Find where the given text appears and provide that cell's center as [x, y] coordinate. 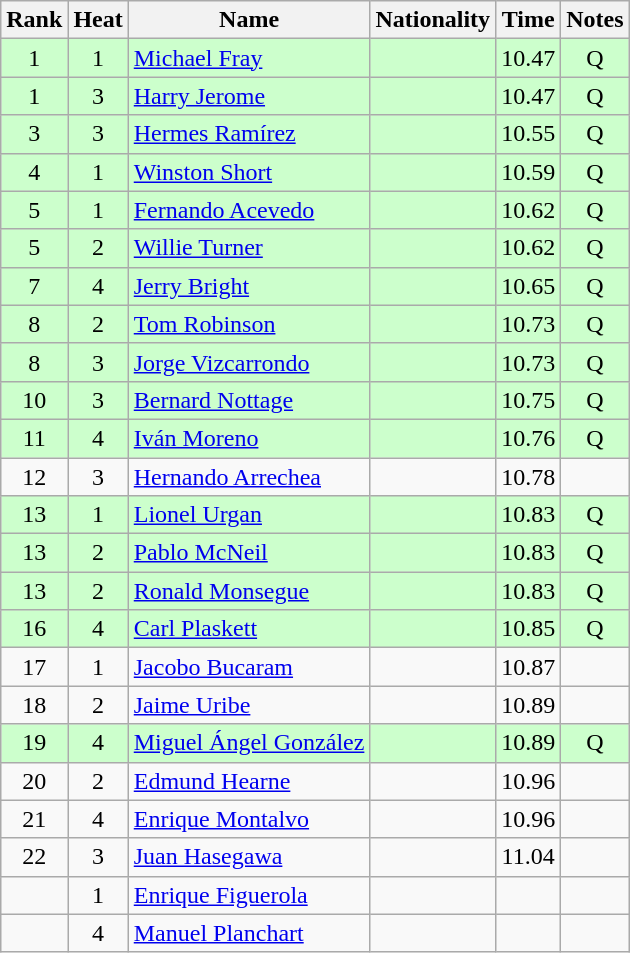
Notes [595, 20]
Jorge Vizcarrondo [249, 362]
19 [34, 743]
10.65 [528, 286]
Tom Robinson [249, 324]
Pablo McNeil [249, 553]
10.75 [528, 400]
Iván Moreno [249, 438]
22 [34, 857]
Winston Short [249, 172]
Bernard Nottage [249, 400]
17 [34, 667]
Edmund Hearne [249, 781]
10 [34, 400]
Nationality [433, 20]
Carl Plaskett [249, 629]
20 [34, 781]
10.55 [528, 134]
Jacobo Bucaram [249, 667]
Fernando Acevedo [249, 210]
10.85 [528, 629]
Lionel Urgan [249, 515]
Hermes Ramírez [249, 134]
21 [34, 819]
Michael Fray [249, 58]
Willie Turner [249, 248]
Enrique Figuerola [249, 895]
Heat [98, 20]
Name [249, 20]
Jaime Uribe [249, 705]
Rank [34, 20]
10.78 [528, 477]
Time [528, 20]
7 [34, 286]
Harry Jerome [249, 96]
Jerry Bright [249, 286]
Juan Hasegawa [249, 857]
11.04 [528, 857]
12 [34, 477]
10.59 [528, 172]
Manuel Planchart [249, 933]
Hernando Arrechea [249, 477]
10.76 [528, 438]
16 [34, 629]
Miguel Ángel González [249, 743]
10.87 [528, 667]
18 [34, 705]
11 [34, 438]
Ronald Monsegue [249, 591]
Enrique Montalvo [249, 819]
